Detect which cell encompasses the target text, then output its (X, Y) center coordinate. 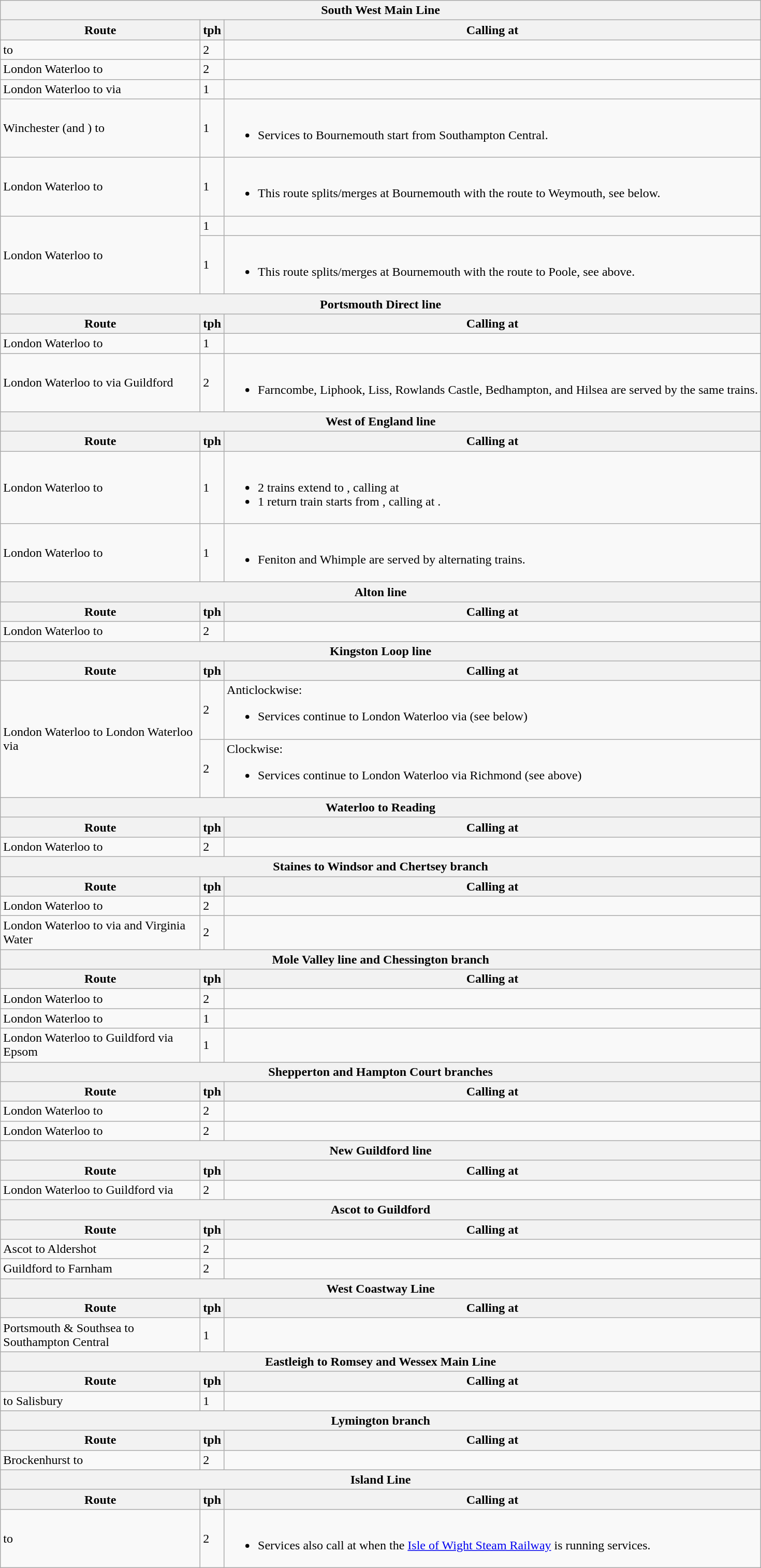
Winchester (and ) to (100, 128)
London Waterloo to via (100, 89)
2 trains extend to , calling at 1 return train starts from , calling at . (493, 487)
Alton line (381, 592)
Waterloo to Reading (381, 807)
to Salisbury (100, 1401)
Kingston Loop line (381, 651)
New Guildford line (381, 1150)
West of England line (381, 422)
London Waterloo to London Waterloo via (100, 739)
Brockenhurst to (100, 1460)
Feniton and Whimple are served by alternating trains. (493, 553)
Lymington branch (381, 1421)
South West Main Line (381, 10)
Farncombe, Liphook, Liss, Rowlands Castle, Bedhampton, and Hilsea are served by the same trains. (493, 382)
Portsmouth Direct line (381, 304)
Ascot to Guildford (381, 1209)
Anticlockwise: Services continue to London Waterloo via (see below) (493, 710)
London Waterloo to Guildford via (100, 1190)
London Waterloo to Guildford via Epsom (100, 1045)
London Waterloo to via and Virginia Water (100, 933)
Staines to Windsor and Chertsey branch (381, 866)
Ascot to Aldershot (100, 1249)
West Coastway Line (381, 1289)
This route splits/merges at Bournemouth with the route to Weymouth, see below. (493, 186)
This route splits/merges at Bournemouth with the route to Poole, see above. (493, 265)
Services to Bournemouth start from Southampton Central. (493, 128)
Services also call at when the Isle of Wight Steam Railway is running services. (493, 1538)
Mole Valley line and Chessington branch (381, 959)
Shepperton and Hampton Court branches (381, 1072)
Eastleigh to Romsey and Wessex Main Line (381, 1362)
London Waterloo to via Guildford (100, 382)
Guildford to Farnham (100, 1269)
Clockwise: Services continue to London Waterloo via Richmond (see above) (493, 768)
Island Line (381, 1480)
Portsmouth & Southsea to Southampton Central (100, 1335)
